Capture the cell that displays the provided text and extract its [X, Y] central coordinate. 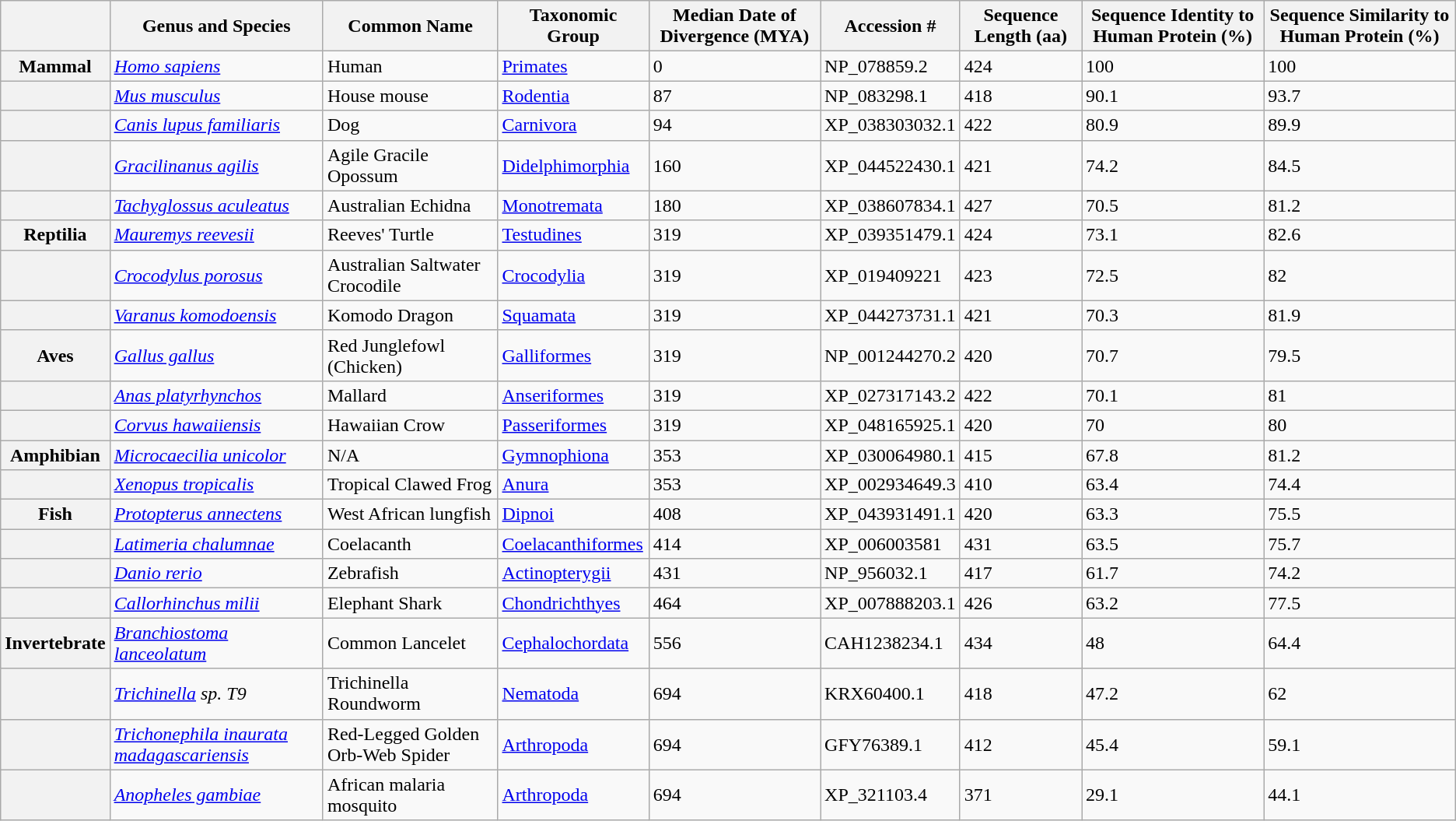
Chondrichthyes [573, 603]
Varanus komodoensis [216, 315]
414 [734, 544]
59.1 [1360, 744]
Microcaecilia unicolor [216, 455]
70.7 [1172, 355]
371 [1020, 795]
63.4 [1172, 485]
417 [1020, 574]
63.3 [1172, 514]
Trichonephila inaurata madagascariensis [216, 744]
67.8 [1172, 455]
XP_039351479.1 [891, 235]
Coelacanth [411, 544]
81.9 [1360, 315]
73.1 [1172, 235]
Anopheles gambiae [216, 795]
29.1 [1172, 795]
89.9 [1360, 125]
Primates [573, 66]
Anura [573, 485]
44.1 [1360, 795]
Sequence Identity to Human Protein (%) [1172, 26]
70.3 [1172, 315]
61.7 [1172, 574]
90.1 [1172, 96]
Sequence Length (aa) [1020, 26]
70.1 [1172, 395]
Australian Echidna [411, 205]
Mammal [55, 66]
Galliformes [573, 355]
72.5 [1172, 275]
Trichinella Roundworm [411, 694]
70.5 [1172, 205]
Common Lancelet [411, 643]
Gallus gallus [216, 355]
Common Name [411, 26]
63.5 [1172, 544]
GFY76389.1 [891, 744]
74.4 [1360, 485]
Monotremata [573, 205]
48 [1172, 643]
Hawaiian Crow [411, 425]
Danio rerio [216, 574]
70 [1172, 425]
XP_002934649.3 [891, 485]
Testudines [573, 235]
Amphibian [55, 455]
XP_007888203.1 [891, 603]
Rodentia [573, 96]
80 [1360, 425]
Gymnophiona [573, 455]
47.2 [1172, 694]
Zebrafish [411, 574]
Reptilia [55, 235]
Canis lupus familiaris [216, 125]
Cephalochordata [573, 643]
180 [734, 205]
Accession # [891, 26]
Komodo Dragon [411, 315]
XP_044273731.1 [891, 315]
75.7 [1360, 544]
415 [1020, 455]
XP_027317143.2 [891, 395]
Carnivora [573, 125]
Crocodylus porosus [216, 275]
Tropical Clawed Frog [411, 485]
Actinopterygii [573, 574]
Dipnoi [573, 514]
Protopterus annectens [216, 514]
Red-Legged Golden Orb-Web Spider [411, 744]
81 [1360, 395]
NP_956032.1 [891, 574]
NP_078859.2 [891, 66]
Dog [411, 125]
Branchiostoma lanceolatum [216, 643]
410 [1020, 485]
556 [734, 643]
Mus musculus [216, 96]
75.5 [1360, 514]
XP_044522430.1 [891, 165]
423 [1020, 275]
80.9 [1172, 125]
426 [1020, 603]
87 [734, 96]
Elephant Shark [411, 603]
Invertebrate [55, 643]
64.4 [1360, 643]
Anseriformes [573, 395]
Tachyglossus aculeatus [216, 205]
Red Junglefowl (Chicken) [411, 355]
Anas platyrhynchos [216, 395]
African malaria mosquito [411, 795]
Didelphimorphia [573, 165]
77.5 [1360, 603]
Human [411, 66]
Passeriformes [573, 425]
408 [734, 514]
Sequence Similarity to Human Protein (%) [1360, 26]
93.7 [1360, 96]
N/A [411, 455]
XP_030064980.1 [891, 455]
West African lungfish [411, 514]
Reeves' Turtle [411, 235]
427 [1020, 205]
412 [1020, 744]
XP_019409221 [891, 275]
Aves [55, 355]
82.6 [1360, 235]
94 [734, 125]
62 [1360, 694]
Squamata [573, 315]
Australian Saltwater Crocodile [411, 275]
XP_043931491.1 [891, 514]
NP_001244270.2 [891, 355]
434 [1020, 643]
Trichinella sp. T9 [216, 694]
Fish [55, 514]
Gracilinanus agilis [216, 165]
63.2 [1172, 603]
Agile Gracile Opossum [411, 165]
79.5 [1360, 355]
KRX60400.1 [891, 694]
0 [734, 66]
Callorhinchus milii [216, 603]
464 [734, 603]
Coelacanthiformes [573, 544]
Mauremys reevesii [216, 235]
NP_083298.1 [891, 96]
XP_038303032.1 [891, 125]
Median Date of Divergence (MYA) [734, 26]
160 [734, 165]
Corvus hawaiiensis [216, 425]
XP_038607834.1 [891, 205]
House mouse [411, 96]
CAH1238234.1 [891, 643]
Latimeria chalumnae [216, 544]
Taxonomic Group [573, 26]
XP_006003581 [891, 544]
XP_321103.4 [891, 795]
Nematoda [573, 694]
82 [1360, 275]
84.5 [1360, 165]
Xenopus tropicalis [216, 485]
Homo sapiens [216, 66]
Mallard [411, 395]
45.4 [1172, 744]
XP_048165925.1 [891, 425]
Crocodylia [573, 275]
Genus and Species [216, 26]
